From the cell containing the given text, extract its center point as (x, y) coordinate. 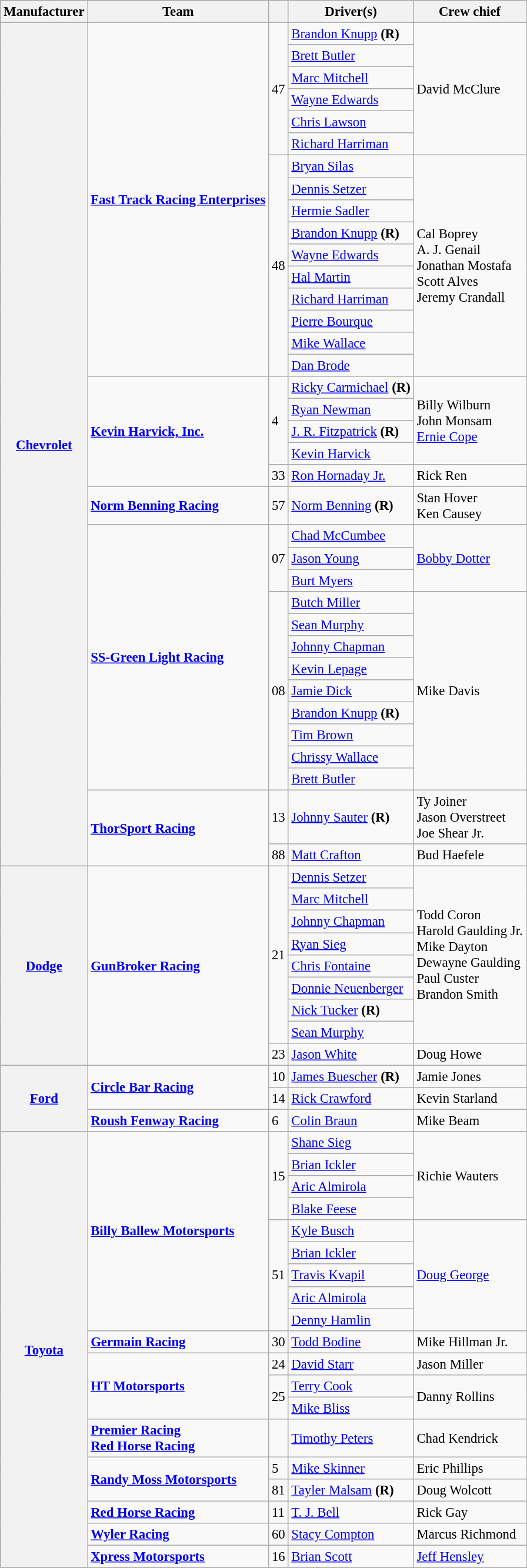
14 (279, 1099)
Donnie Neuenberger (351, 988)
Fast Track Racing Enterprises (178, 200)
47 (279, 89)
Ron Hornaday Jr. (351, 476)
Brian Scott (351, 1557)
Red Horse Racing (178, 1513)
David Starr (351, 1364)
5 (279, 1468)
Hal Martin (351, 277)
SS-Green Light Racing (178, 658)
Crew chief (469, 12)
Bobby Dotter (469, 559)
08 (279, 690)
Toyota (44, 1349)
Roush Fenway Racing (178, 1120)
Manufacturer (44, 12)
Mike Hillman Jr. (469, 1342)
Chevrolet (44, 445)
Stan Hover Ken Causey (469, 506)
11 (279, 1513)
Jason White (351, 1055)
Mike Beam (469, 1120)
Kyle Busch (351, 1231)
Jason Young (351, 558)
ThorSport Racing (178, 828)
13 (279, 818)
Bud Haefele (469, 855)
Chad McCumbee (351, 536)
Ford (44, 1099)
Stacy Compton (351, 1534)
Blake Feese (351, 1209)
10 (279, 1076)
Driver(s) (351, 12)
15 (279, 1176)
30 (279, 1342)
Doug Howe (469, 1055)
88 (279, 855)
Circle Bar Racing (178, 1087)
Richie Wauters (469, 1176)
Dan Brode (351, 365)
Jamie Dick (351, 691)
Norm Benning Racing (178, 506)
David McClure (469, 89)
T. J. Bell (351, 1513)
Tim Brown (351, 735)
Ricky Carmichael (R) (351, 388)
Billy Ballew Motorsports (178, 1231)
Butch Miller (351, 602)
Chrissy Wallace (351, 758)
HT Motorsports (178, 1386)
Nick Tucker (R) (351, 1010)
Burt Myers (351, 581)
Marcus Richmond (469, 1534)
Chad Kendrick (469, 1439)
60 (279, 1534)
Bryan Silas (351, 166)
Wyler Racing (178, 1534)
Premier Racing Red Horse Racing (178, 1439)
Mike Skinner (351, 1468)
81 (279, 1490)
Norm Benning (R) (351, 506)
Billy Wilburn John Monsam Ernie Cope (469, 421)
6 (279, 1120)
Danny Rollins (469, 1397)
48 (279, 266)
Mike Wallace (351, 343)
Tayler Malsam (R) (351, 1490)
Jeff Hensley (469, 1557)
Rick Gay (469, 1513)
Chris Lawson (351, 122)
Mike Bliss (351, 1408)
Rick Crawford (351, 1099)
Pierre Bourque (351, 321)
Kevin Harvick, Inc. (178, 432)
Dodge (44, 966)
Jason Miller (469, 1364)
Eric Phillips (469, 1468)
Chris Fontaine (351, 966)
16 (279, 1557)
25 (279, 1397)
Kevin Lepage (351, 669)
Ryan Newman (351, 410)
07 (279, 559)
Jamie Jones (469, 1076)
Travis Kvapil (351, 1276)
Matt Crafton (351, 855)
Rick Ren (469, 476)
James Buescher (R) (351, 1076)
Denny Hamlin (351, 1320)
57 (279, 506)
Doug George (469, 1275)
Xpress Motorsports (178, 1557)
Kevin Harvick (351, 454)
Terry Cook (351, 1386)
Johnny Sauter (R) (351, 818)
Kevin Starland (469, 1099)
Todd Bodine (351, 1342)
J. R. Fitzpatrick (R) (351, 432)
Todd Coron Harold Gaulding Jr. Mike Dayton Dewayne Gaulding Paul Custer Brandon Smith (469, 955)
Germain Racing (178, 1342)
Team (178, 12)
21 (279, 955)
Ryan Sieg (351, 944)
Shane Sieg (351, 1143)
23 (279, 1055)
GunBroker Racing (178, 966)
51 (279, 1275)
Doug Wolcott (469, 1490)
Ty Joiner Jason Overstreet Joe Shear Jr. (469, 818)
Hermie Sadler (351, 211)
24 (279, 1364)
Randy Moss Motorsports (178, 1479)
Timothy Peters (351, 1439)
33 (279, 476)
Cal Boprey A. J. Genail Jonathan Mostafa Scott Alves Jeremy Crandall (469, 266)
Colin Braun (351, 1120)
Mike Davis (469, 690)
4 (279, 421)
